Extract the (x, y) coordinate from the center of the cell holding the provided text.  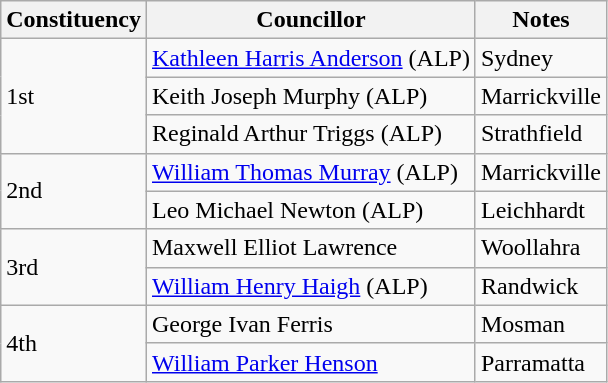
Reginald Arthur Triggs (ALP) (310, 134)
2nd (74, 191)
Councillor (310, 20)
William Thomas Murray (ALP) (310, 172)
Parramatta (540, 362)
3rd (74, 267)
Maxwell Elliot Lawrence (310, 248)
William Parker Henson (310, 362)
Mosman (540, 324)
William Henry Haigh (ALP) (310, 286)
Sydney (540, 58)
1st (74, 96)
Notes (540, 20)
Constituency (74, 20)
Woollahra (540, 248)
Leichhardt (540, 210)
Strathfield (540, 134)
Leo Michael Newton (ALP) (310, 210)
Randwick (540, 286)
4th (74, 343)
Kathleen Harris Anderson (ALP) (310, 58)
Keith Joseph Murphy (ALP) (310, 96)
George Ivan Ferris (310, 324)
